For the text-containing cell, return its midpoint in [x, y] coordinate format. 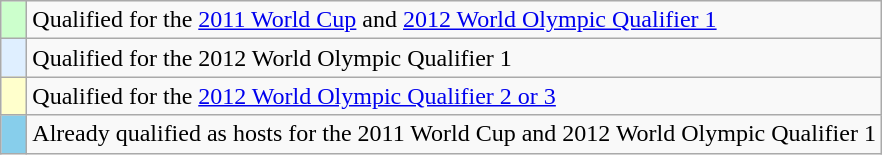
Qualified for the 2011 World Cup and 2012 World Olympic Qualifier 1 [454, 20]
Already qualified as hosts for the 2011 World Cup and 2012 World Olympic Qualifier 1 [454, 134]
Qualified for the 2012 World Olympic Qualifier 1 [454, 58]
Qualified for the 2012 World Olympic Qualifier 2 or 3 [454, 96]
